Determine the [x, y] coordinate at the center of the cell enclosing the given text.  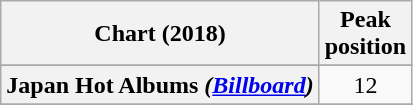
Chart (2018) [160, 34]
Peakposition [365, 34]
Japan Hot Albums (Billboard) [160, 85]
12 [365, 85]
